Extract the [x, y] coordinate from the center of the cell holding the provided text.  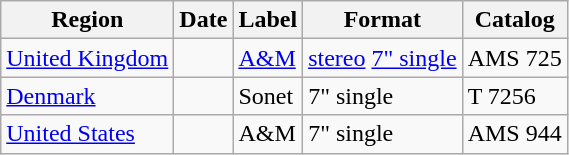
Region [88, 20]
Date [204, 20]
T 7256 [514, 96]
Denmark [88, 96]
AMS 944 [514, 134]
Sonet [268, 96]
AMS 725 [514, 58]
United Kingdom [88, 58]
Label [268, 20]
stereo 7" single [382, 58]
Format [382, 20]
United States [88, 134]
Catalog [514, 20]
